Provide the [X, Y] coordinate of the cell's center where the given text is located.  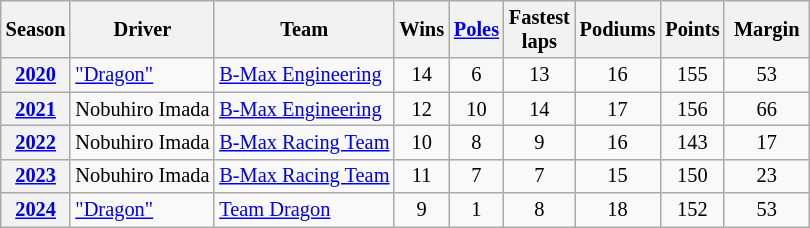
23 [766, 176]
Wins [422, 29]
Team [304, 29]
6 [476, 75]
Margin [766, 29]
2021 [36, 109]
Driver [142, 29]
2020 [36, 75]
66 [766, 109]
Team Dragon [304, 210]
12 [422, 109]
1 [476, 210]
150 [692, 176]
Fastest laps [540, 29]
Poles [476, 29]
2024 [36, 210]
2023 [36, 176]
156 [692, 109]
143 [692, 142]
2022 [36, 142]
13 [540, 75]
152 [692, 210]
155 [692, 75]
11 [422, 176]
Podiums [618, 29]
18 [618, 210]
Points [692, 29]
15 [618, 176]
Season [36, 29]
